Pinpoint the cell where the given text exists, returning its (x, y) midpoint coordinate. 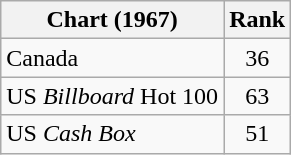
36 (258, 58)
63 (258, 96)
Chart (1967) (112, 20)
51 (258, 134)
Rank (258, 20)
Canada (112, 58)
US Billboard Hot 100 (112, 96)
US Cash Box (112, 134)
